Detect which cell encompasses the target text, then output its (x, y) center coordinate. 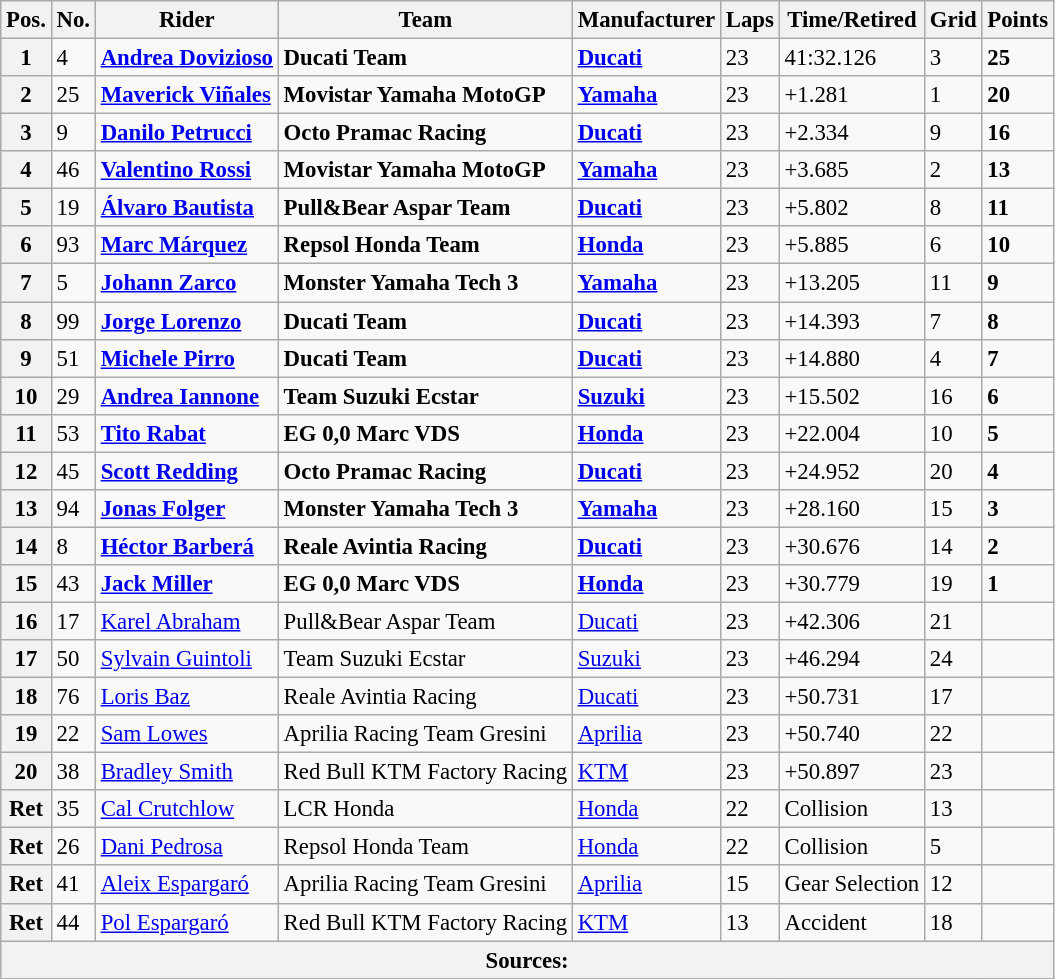
24 (954, 659)
+24.952 (852, 471)
Dani Pedrosa (186, 847)
Aleix Espargaró (186, 885)
Points (1018, 20)
Jonas Folger (186, 509)
+5.802 (852, 208)
Andrea Dovizioso (186, 58)
Accident (852, 922)
+1.281 (852, 95)
Sources: (528, 960)
Loris Baz (186, 697)
Karel Abraham (186, 621)
+13.205 (852, 283)
Michele Pirro (186, 358)
+50.897 (852, 772)
26 (73, 847)
Tito Rabat (186, 433)
21 (954, 621)
45 (73, 471)
Laps (750, 20)
Álvaro Bautista (186, 208)
Danilo Petrucci (186, 133)
Pol Espargaró (186, 922)
Héctor Barberá (186, 546)
Jorge Lorenzo (186, 321)
50 (73, 659)
46 (73, 170)
76 (73, 697)
Grid (954, 20)
93 (73, 245)
+14.880 (852, 358)
Marc Márquez (186, 245)
+2.334 (852, 133)
Valentino Rossi (186, 170)
Johann Zarco (186, 283)
No. (73, 20)
53 (73, 433)
Team (425, 20)
+22.004 (852, 433)
51 (73, 358)
44 (73, 922)
+15.502 (852, 396)
+3.685 (852, 170)
Gear Selection (852, 885)
Manufacturer (646, 20)
Jack Miller (186, 584)
29 (73, 396)
Andrea Iannone (186, 396)
35 (73, 809)
Pos. (26, 20)
Sylvain Guintoli (186, 659)
+30.676 (852, 546)
Bradley Smith (186, 772)
43 (73, 584)
+46.294 (852, 659)
+50.740 (852, 734)
+30.779 (852, 584)
94 (73, 509)
Maverick Viñales (186, 95)
Time/Retired (852, 20)
Scott Redding (186, 471)
LCR Honda (425, 809)
+5.885 (852, 245)
41 (73, 885)
41:32.126 (852, 58)
Cal Crutchlow (186, 809)
+42.306 (852, 621)
+14.393 (852, 321)
38 (73, 772)
+28.160 (852, 509)
+50.731 (852, 697)
Sam Lowes (186, 734)
99 (73, 321)
Rider (186, 20)
